Locate the cell with the specified text and output its (x, y) center coordinate. 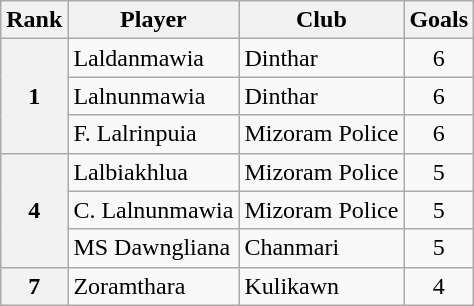
Chanmari (322, 248)
Lalbiakhlua (154, 172)
Rank (34, 20)
Goals (439, 20)
7 (34, 286)
Kulikawn (322, 286)
1 (34, 96)
F. Lalrinpuia (154, 134)
Zoramthara (154, 286)
Club (322, 20)
Player (154, 20)
Laldanmawia (154, 58)
C. Lalnunmawia (154, 210)
MS Dawngliana (154, 248)
Lalnunmawia (154, 96)
